For the text-containing cell, return its midpoint in (x, y) coordinate format. 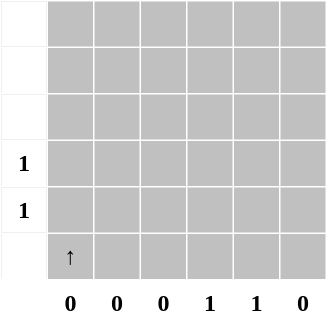
↑ (70, 256)
